Search for the cell housing the specified text and yield its [x, y] center coordinate. 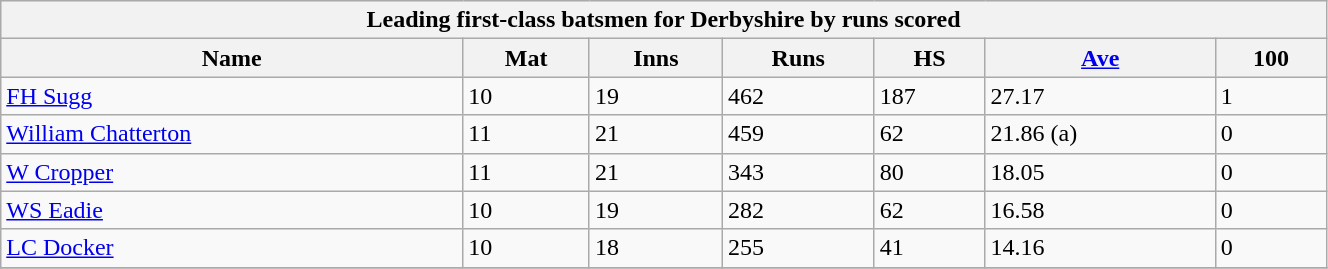
21.86 (a) [1100, 134]
41 [930, 248]
Name [232, 58]
187 [930, 96]
282 [798, 210]
27.17 [1100, 96]
William Chatterton [232, 134]
343 [798, 172]
Mat [526, 58]
Inns [656, 58]
14.16 [1100, 248]
1 [1270, 96]
HS [930, 58]
Ave [1100, 58]
LC Docker [232, 248]
WS Eadie [232, 210]
80 [930, 172]
16.58 [1100, 210]
Leading first-class batsmen for Derbyshire by runs scored [664, 20]
100 [1270, 58]
255 [798, 248]
FH Sugg [232, 96]
18.05 [1100, 172]
459 [798, 134]
W Cropper [232, 172]
18 [656, 248]
462 [798, 96]
Runs [798, 58]
